Determine the [x, y] coordinate at the center of the cell enclosing the given text.  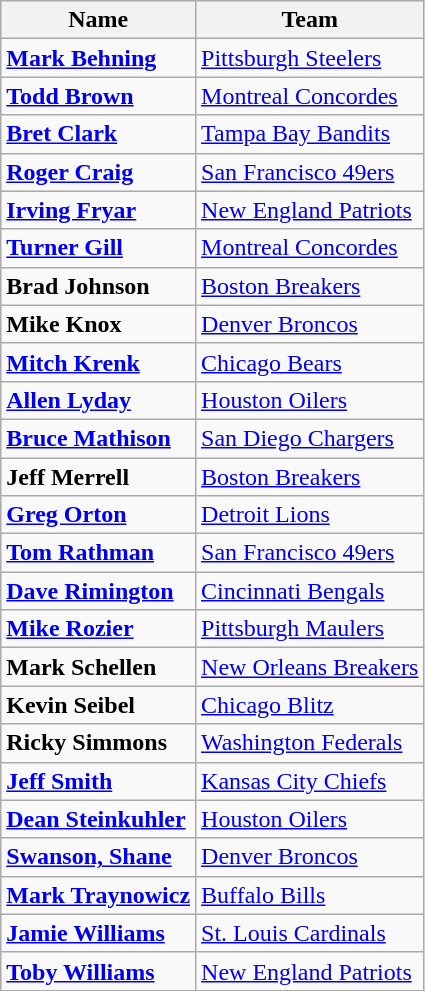
Cincinnati Bengals [310, 591]
Roger Craig [98, 172]
Dave Rimington [98, 591]
Dean Steinkuhler [98, 819]
Chicago Bears [310, 362]
Mike Knox [98, 324]
Chicago Blitz [310, 705]
Mitch Krenk [98, 362]
Kevin Seibel [98, 705]
Tom Rathman [98, 553]
St. Louis Cardinals [310, 933]
Buffalo Bills [310, 895]
Swanson, Shane [98, 857]
Greg Orton [98, 515]
Team [310, 20]
New Orleans Breakers [310, 667]
Mark Schellen [98, 667]
Pittsburgh Maulers [310, 629]
Brad Johnson [98, 286]
Ricky Simmons [98, 743]
Jamie Williams [98, 933]
Mike Rozier [98, 629]
San Diego Chargers [310, 438]
Tampa Bay Bandits [310, 134]
Kansas City Chiefs [310, 781]
Turner Gill [98, 248]
Washington Federals [310, 743]
Jeff Smith [98, 781]
Jeff Merrell [98, 477]
Name [98, 20]
Toby Williams [98, 971]
Bret Clark [98, 134]
Mark Traynowicz [98, 895]
Bruce Mathison [98, 438]
Pittsburgh Steelers [310, 58]
Irving Fryar [98, 210]
Todd Brown [98, 96]
Mark Behning [98, 58]
Allen Lyday [98, 400]
Detroit Lions [310, 515]
